Scan for the cell matching the given text and deliver its (X, Y) coordinate at center. 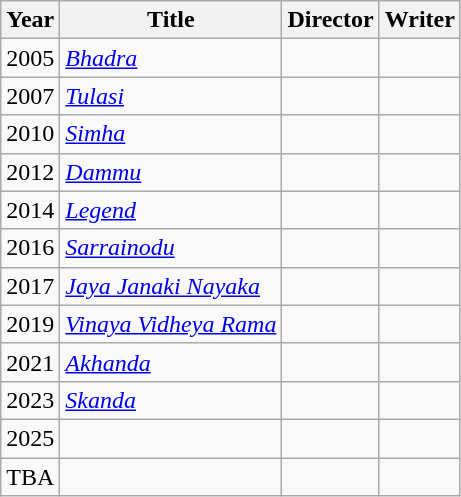
2005 (30, 58)
2014 (30, 210)
Director (330, 20)
Legend (171, 210)
Bhadra (171, 58)
2016 (30, 248)
Akhanda (171, 362)
2019 (30, 324)
Title (171, 20)
Jaya Janaki Nayaka (171, 286)
2023 (30, 400)
Vinaya Vidheya Rama (171, 324)
Dammu (171, 172)
Simha (171, 134)
Year (30, 20)
Skanda (171, 400)
2021 (30, 362)
Writer (420, 20)
2007 (30, 96)
2017 (30, 286)
TBA (30, 477)
Sarrainodu (171, 248)
2010 (30, 134)
2012 (30, 172)
2025 (30, 438)
Tulasi (171, 96)
